Output the [X, Y] coordinate of the center of the cell containing the given text.  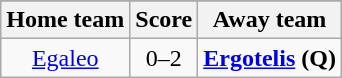
0–2 [164, 58]
Home team [66, 20]
Score [164, 20]
Away team [270, 20]
Ergotelis (Q) [270, 58]
Egaleo [66, 58]
